Return the (x, y) coordinate for the center point of the cell that contains the specified text.  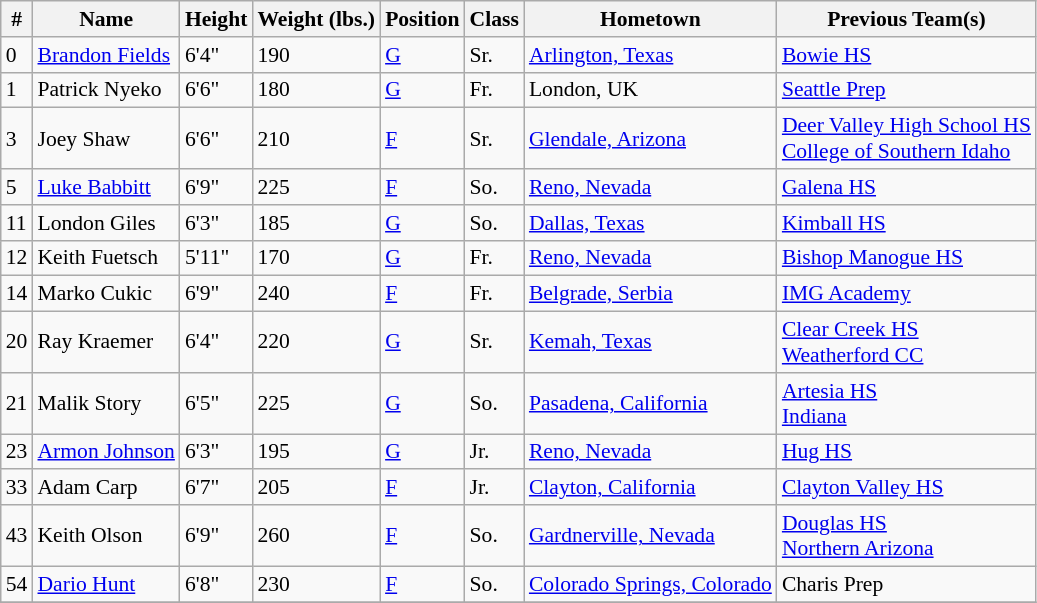
0 (17, 55)
210 (316, 138)
Patrick Nyeko (106, 90)
Bowie HS (906, 55)
Dario Hunt (106, 584)
Seattle Prep (906, 90)
Previous Team(s) (906, 19)
5'11" (216, 258)
43 (17, 536)
Arlington, Texas (650, 55)
Charis Prep (906, 584)
21 (17, 404)
Clayton, California (650, 488)
33 (17, 488)
Weight (lbs.) (316, 19)
230 (316, 584)
Bishop Manogue HS (906, 258)
Douglas HSNorthern Arizona (906, 536)
6'7" (216, 488)
195 (316, 452)
London, UK (650, 90)
185 (316, 223)
Position (422, 19)
Hug HS (906, 452)
260 (316, 536)
London Giles (106, 223)
Colorado Springs, Colorado (650, 584)
190 (316, 55)
5 (17, 187)
Ray Kraemer (106, 342)
Keith Olson (106, 536)
Gardnerville, Nevada (650, 536)
12 (17, 258)
Galena HS (906, 187)
220 (316, 342)
IMG Academy (906, 294)
Clear Creek HSWeatherford CC (906, 342)
Marko Cukic (106, 294)
14 (17, 294)
54 (17, 584)
11 (17, 223)
Armon Johnson (106, 452)
Belgrade, Serbia (650, 294)
Kimball HS (906, 223)
Malik Story (106, 404)
Name (106, 19)
6'5" (216, 404)
Kemah, Texas (650, 342)
Luke Babbitt (106, 187)
23 (17, 452)
Brandon Fields (106, 55)
180 (316, 90)
1 (17, 90)
Glendale, Arizona (650, 138)
Hometown (650, 19)
Joey Shaw (106, 138)
Artesia HSIndiana (906, 404)
Deer Valley High School HSCollege of Southern Idaho (906, 138)
Pasadena, California (650, 404)
20 (17, 342)
Adam Carp (106, 488)
Clayton Valley HS (906, 488)
240 (316, 294)
Height (216, 19)
6'8" (216, 584)
Dallas, Texas (650, 223)
# (17, 19)
170 (316, 258)
205 (316, 488)
Keith Fuetsch (106, 258)
Class (494, 19)
3 (17, 138)
